Provide the [x, y] coordinate of the cell's center where the given text is located.  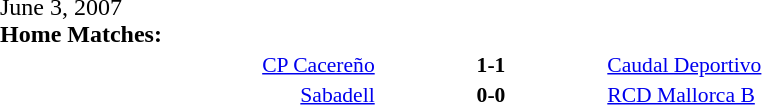
1-1 [492, 64]
